Return the [X, Y] coordinate for the center point of the cell that contains the specified text.  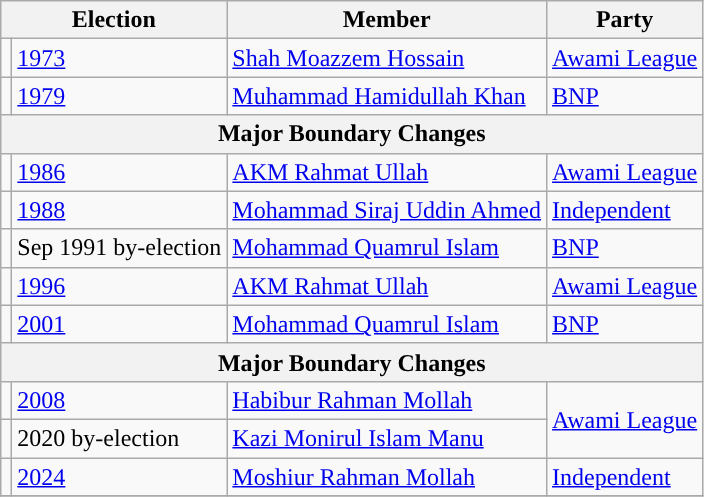
1973 [120, 58]
1986 [120, 172]
1996 [120, 286]
Mohammad Siraj Uddin Ahmed [387, 210]
1988 [120, 210]
Shah Moazzem Hossain [387, 58]
Moshiur Rahman Mollah [387, 477]
2020 by-election [120, 438]
Muhammad Hamidullah Khan [387, 96]
Party [625, 20]
Member [387, 20]
2001 [120, 324]
Election [114, 20]
1979 [120, 96]
2024 [120, 477]
Sep 1991 by-election [120, 248]
Habibur Rahman Mollah [387, 400]
2008 [120, 400]
Kazi Monirul Islam Manu [387, 438]
